Output the (X, Y) coordinate of the center of the cell containing the given text.  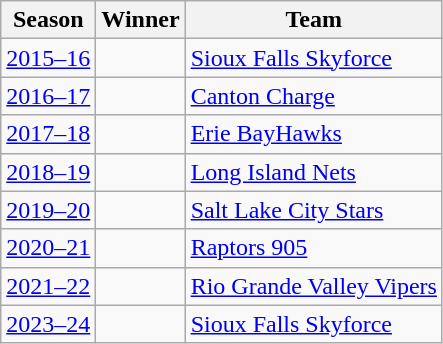
2018–19 (48, 172)
Erie BayHawks (314, 134)
Canton Charge (314, 96)
2021–22 (48, 286)
2017–18 (48, 134)
2016–17 (48, 96)
2020–21 (48, 248)
Raptors 905 (314, 248)
Long Island Nets (314, 172)
Team (314, 20)
Season (48, 20)
Rio Grande Valley Vipers (314, 286)
2019–20 (48, 210)
Salt Lake City Stars (314, 210)
2015–16 (48, 58)
Winner (140, 20)
2023–24 (48, 324)
